Find where the given text appears and provide that cell's center as (X, Y) coordinate. 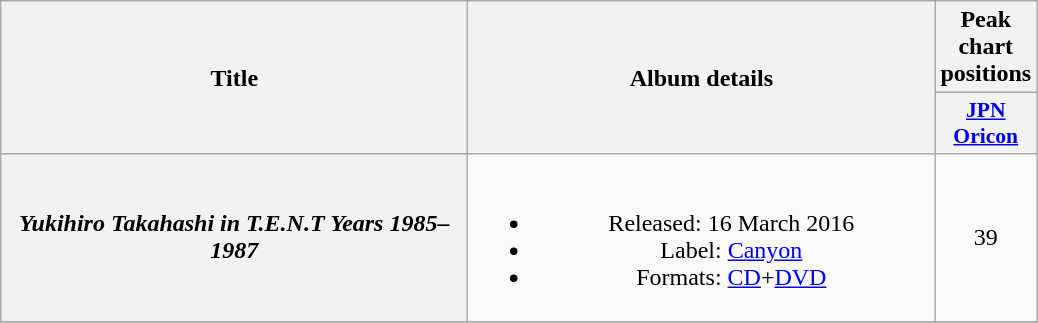
JPNOricon (986, 124)
Yukihiro Takahashi in T.E.N.T Years 1985–1987 (234, 238)
Album details (702, 78)
Title (234, 78)
Peak chart positions (986, 47)
39 (986, 238)
Released: 16 March 2016Label: CanyonFormats: CD+DVD (702, 238)
